Scan for the cell matching the given text and deliver its [x, y] coordinate at center. 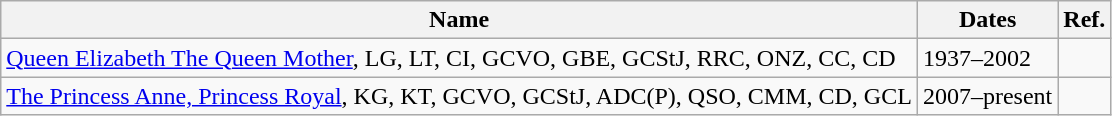
Dates [987, 20]
Ref. [1084, 20]
2007–present [987, 96]
The Princess Anne, Princess Royal, KG, KT, GCVO, GCStJ, ADC(P), QSO, CMM, CD, GCL [460, 96]
1937–2002 [987, 58]
Name [460, 20]
Queen Elizabeth The Queen Mother, LG, LT, CI, GCVO, GBE, GCStJ, RRC, ONZ, CC, CD [460, 58]
